Identify which cell holds the provided text, then report its [x, y] central coordinate. 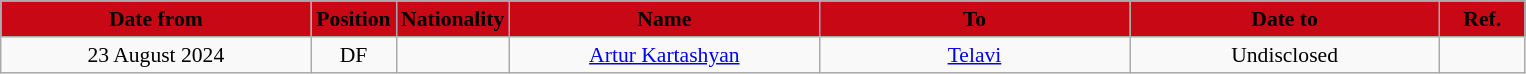
Name [664, 19]
Ref. [1482, 19]
To [974, 19]
Position [354, 19]
Nationality [452, 19]
Telavi [974, 55]
Undisclosed [1285, 55]
Date from [156, 19]
23 August 2024 [156, 55]
DF [354, 55]
Date to [1285, 19]
Artur Kartashyan [664, 55]
